Return (X, Y) of the center of cell containing provided text 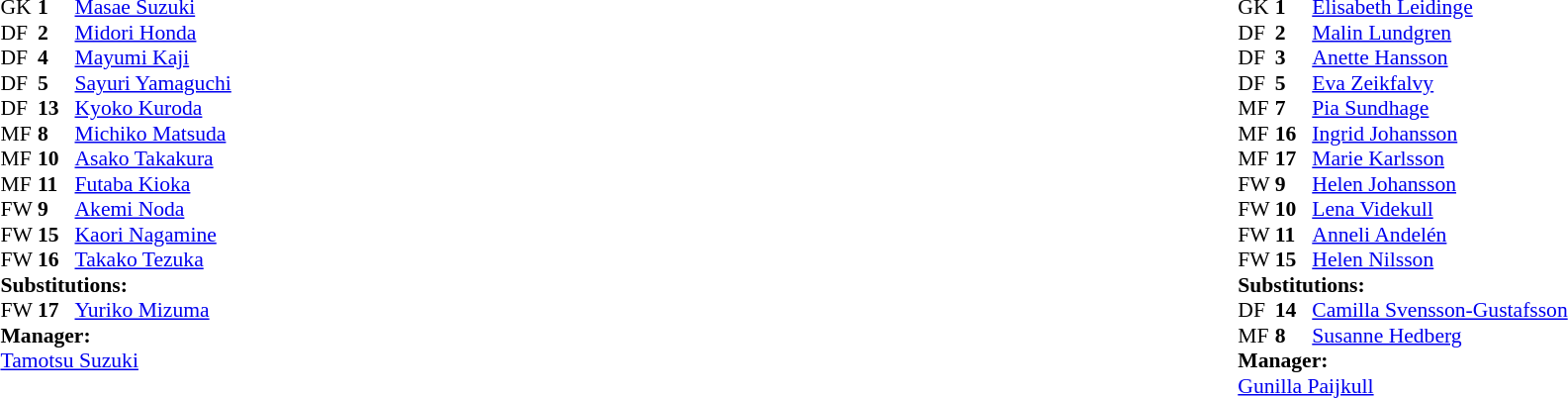
Anneli Andelén (1439, 235)
Malin Lundgren (1439, 33)
Ingrid Johansson (1439, 134)
Kyoko Kuroda (153, 108)
7 (1294, 108)
Futaba Kioka (153, 184)
Marie Karlsson (1439, 159)
Michiko Matsuda (153, 134)
4 (56, 58)
Helen Johansson (1439, 184)
Kaori Nagamine (153, 235)
Midori Honda (153, 33)
Pia Sundhage (1439, 108)
Sayuri Yamaguchi (153, 83)
Yuriko Mizuma (153, 310)
Camilla Svensson-Gustafsson (1439, 310)
Mayumi Kaji (153, 58)
Akemi Noda (153, 209)
Helen Nilsson (1439, 260)
Tamotsu Suzuki (115, 361)
3 (1294, 58)
13 (56, 108)
Takako Tezuka (153, 260)
Anette Hansson (1439, 58)
Lena Videkull (1439, 209)
Asako Takakura (153, 159)
Eva Zeikfalvy (1439, 83)
Susanne Hedberg (1439, 336)
14 (1294, 310)
